Return [x, y] of the center of cell containing provided text 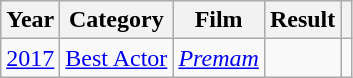
Best Actor [116, 58]
Category [116, 20]
Film [219, 20]
Result [302, 20]
2017 [30, 58]
Year [30, 20]
Premam [219, 58]
